Locate the cell with the specified text and output its (X, Y) center coordinate. 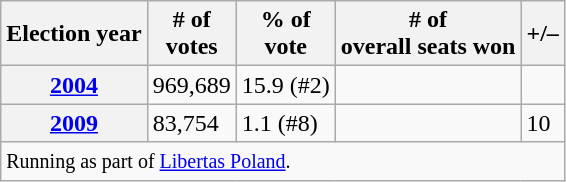
969,689 (192, 85)
+/– (542, 34)
10 (542, 123)
% ofvote (286, 34)
15.9 (#2) (286, 85)
2009 (74, 123)
1.1 (#8) (286, 123)
83,754 (192, 123)
Election year (74, 34)
2004 (74, 85)
Running as part of Libertas Poland. (283, 161)
# ofoverall seats won (428, 34)
# ofvotes (192, 34)
